For the text-containing cell, return its midpoint in (x, y) coordinate format. 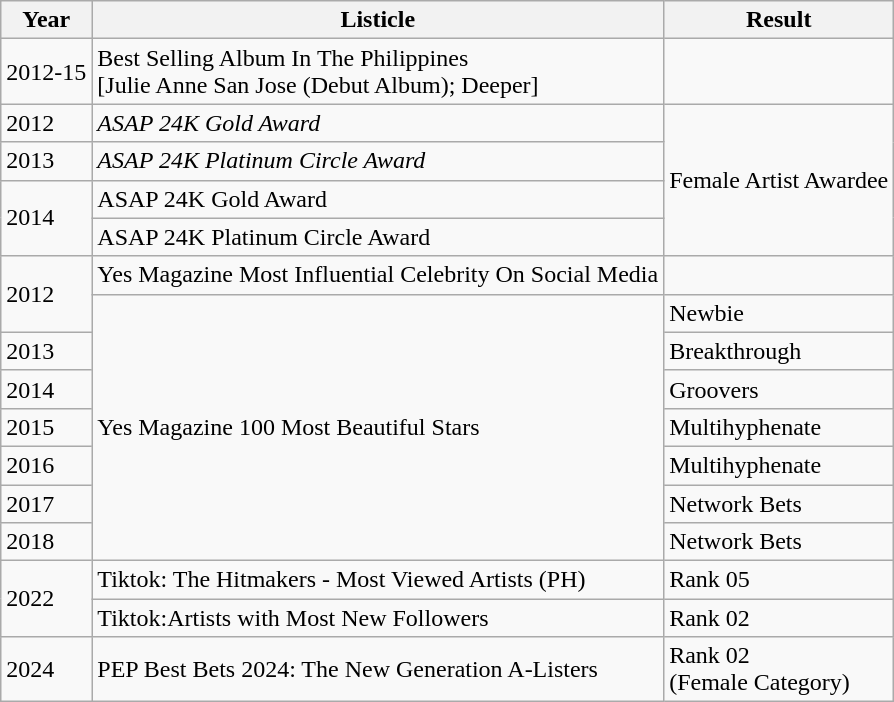
Yes Magazine 100 Most Beautiful Stars (378, 427)
2018 (46, 542)
Best Selling Album In The Philippines[Julie Anne San Jose (Debut Album); Deeper] (378, 72)
2017 (46, 503)
Rank 05 (779, 580)
Yes Magazine Most Influential Celebrity On Social Media (378, 275)
PEP Best Bets 2024: The New Generation A-Listers (378, 670)
Year (46, 20)
Rank 02(Female Category) (779, 670)
Tiktok: The Hitmakers - Most Viewed Artists (PH) (378, 580)
Listicle (378, 20)
2024 (46, 670)
Breakthrough (779, 351)
Groovers (779, 389)
Result (779, 20)
2015 (46, 427)
2022 (46, 599)
2012-15 (46, 72)
Tiktok:Artists with Most New Followers (378, 618)
Newbie (779, 313)
Rank 02 (779, 618)
Female Artist Awardee (779, 180)
2016 (46, 465)
